Determine the (x, y) coordinate at the center of the cell enclosing the given text.  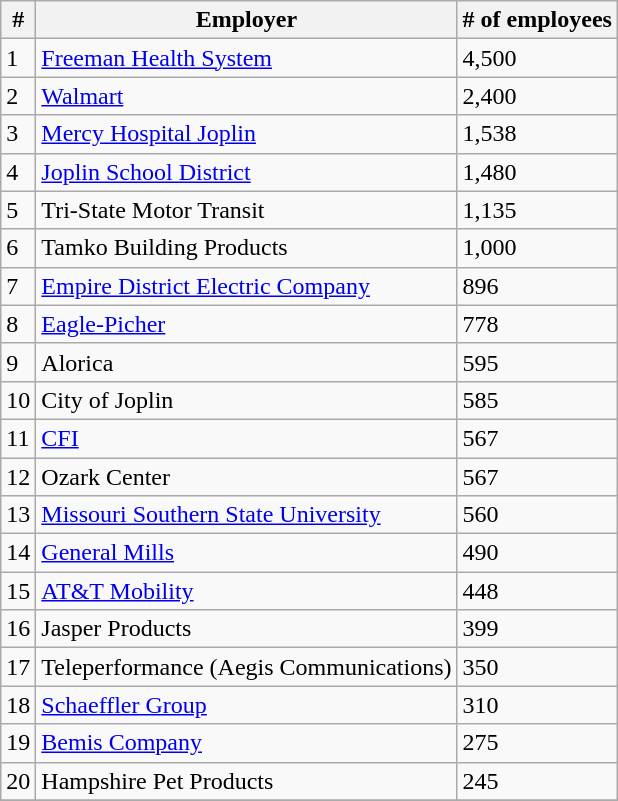
13 (18, 515)
3 (18, 134)
560 (537, 515)
11 (18, 438)
Walmart (246, 96)
Bemis Company (246, 743)
310 (537, 705)
18 (18, 705)
350 (537, 667)
Empire District Electric Company (246, 286)
Eagle-Picher (246, 324)
# (18, 20)
245 (537, 781)
Employer (246, 20)
2 (18, 96)
Freeman Health System (246, 58)
Teleperformance (Aegis Communications) (246, 667)
5 (18, 210)
Hampshire Pet Products (246, 781)
16 (18, 629)
1,000 (537, 248)
448 (537, 591)
8 (18, 324)
585 (537, 400)
1 (18, 58)
AT&T Mobility (246, 591)
14 (18, 553)
4,500 (537, 58)
19 (18, 743)
399 (537, 629)
Mercy Hospital Joplin (246, 134)
896 (537, 286)
2,400 (537, 96)
Joplin School District (246, 172)
General Mills (246, 553)
17 (18, 667)
1,480 (537, 172)
20 (18, 781)
4 (18, 172)
Jasper Products (246, 629)
6 (18, 248)
1,135 (537, 210)
Ozark Center (246, 477)
Schaeffler Group (246, 705)
778 (537, 324)
City of Joplin (246, 400)
Alorica (246, 362)
# of employees (537, 20)
490 (537, 553)
Tri-State Motor Transit (246, 210)
CFI (246, 438)
Tamko Building Products (246, 248)
275 (537, 743)
7 (18, 286)
10 (18, 400)
1,538 (537, 134)
9 (18, 362)
12 (18, 477)
Missouri Southern State University (246, 515)
15 (18, 591)
595 (537, 362)
